Scan for the cell matching the given text and deliver its (X, Y) coordinate at center. 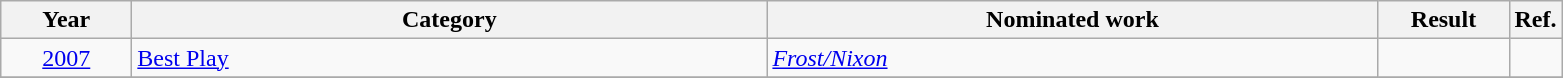
Frost/Nixon (1072, 58)
Result (1444, 20)
Year (66, 20)
2007 (66, 58)
Nominated work (1072, 20)
Category (450, 20)
Ref. (1536, 20)
Best Play (450, 58)
